Pinpoint the cell where the given text exists, returning its [X, Y] midpoint coordinate. 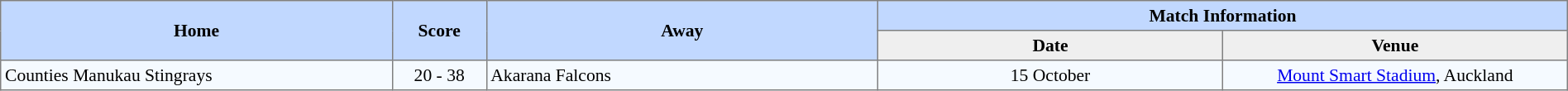
Score [439, 31]
Date [1050, 45]
Away [682, 31]
Mount Smart Stadium, Auckland [1394, 75]
Counties Manukau Stingrays [197, 75]
Venue [1394, 45]
Match Information [1223, 16]
20 - 38 [439, 75]
Akarana Falcons [682, 75]
15 October [1050, 75]
Home [197, 31]
